Detect which cell encompasses the target text, then output its (X, Y) center coordinate. 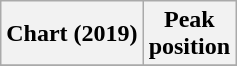
Chart (2019) (72, 34)
Peakposition (189, 34)
